Determine the (X, Y) coordinate at the center of the cell enclosing the given text.  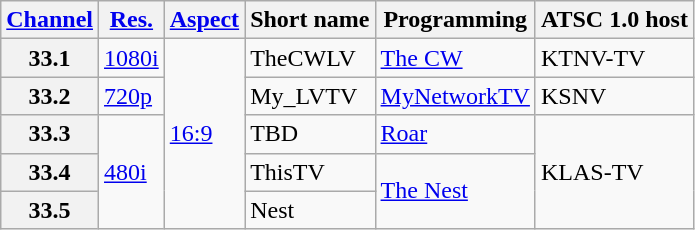
Channel (50, 20)
TheCWLV (310, 58)
720p (132, 96)
TBD (310, 134)
ThisTV (310, 172)
KSNV (614, 96)
33.4 (50, 172)
Nest (310, 210)
16:9 (204, 134)
Programming (455, 20)
KLAS-TV (614, 172)
33.5 (50, 210)
Res. (132, 20)
Aspect (204, 20)
1080i (132, 58)
My_LVTV (310, 96)
33.1 (50, 58)
KTNV-TV (614, 58)
ATSC 1.0 host (614, 20)
The CW (455, 58)
Short name (310, 20)
MyNetworkTV (455, 96)
The Nest (455, 191)
33.2 (50, 96)
33.3 (50, 134)
480i (132, 172)
Roar (455, 134)
